Extract the [x, y] coordinate from the center of the cell holding the provided text.  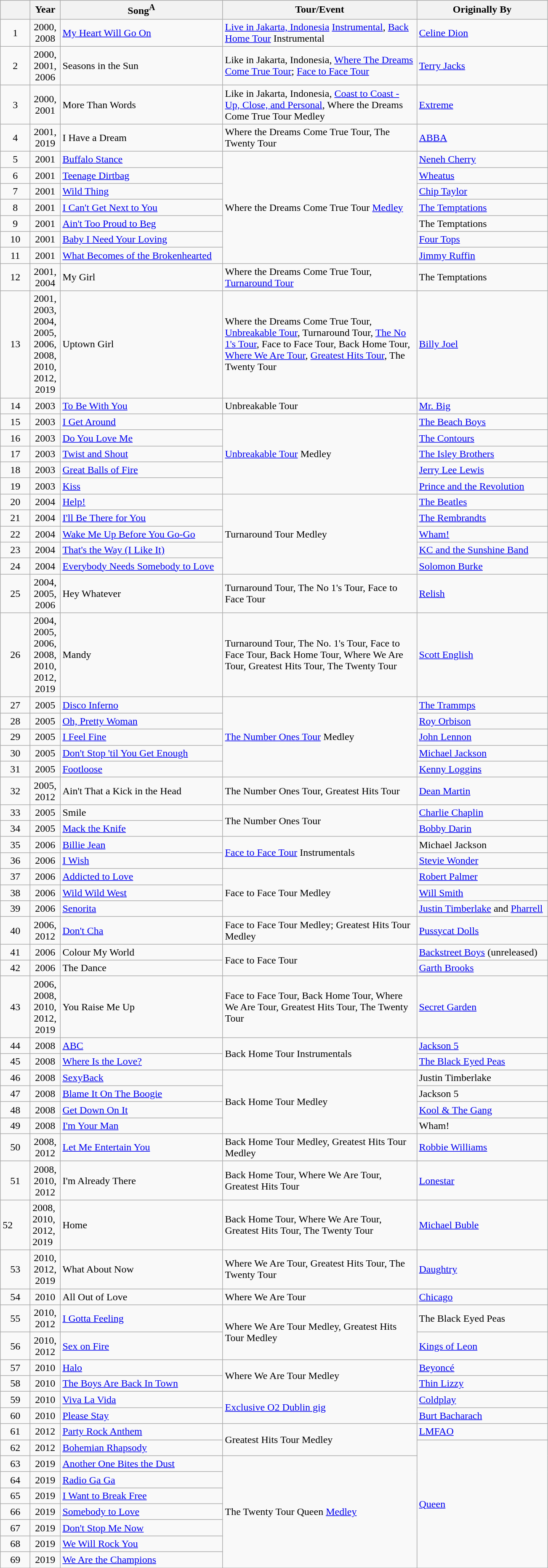
17 [15, 454]
Relish [482, 594]
1 [15, 33]
Beyoncé [482, 1368]
Turnaround Tour Medley [320, 534]
Like in Jakarta, Indonesia, Where The Dreams Come True Tour; Face to Face Tour [320, 66]
Where We Are Tour, Greatest Hits Tour, The Twenty Tour [320, 1270]
Jerry Lee Lewis [482, 470]
Kings of Leon [482, 1346]
Bobby Darin [482, 828]
The Number Ones Tour Medley [320, 737]
Face to Face Tour [320, 960]
The Boys Are Back In Town [141, 1384]
12 [15, 277]
32 [15, 791]
Greatest Hits Tour Medley [320, 1440]
Do You Love Me [141, 438]
Stevie Wonder [482, 860]
23 [15, 550]
Great Balls of Fire [141, 470]
Pussycat Dolls [482, 930]
4 [15, 137]
2006, 2012 [45, 930]
Back Home Tour Medley [320, 1102]
Radio Ga Ga [141, 1480]
Wake Me Up Before You Go-Go [141, 534]
Thin Lizzy [482, 1384]
39 [15, 909]
What About Now [141, 1270]
I'll Be There for You [141, 518]
Where We Are Tour Medley [320, 1376]
2000, 2001, 2006 [45, 66]
Kenny Loggins [482, 769]
Disco Inferno [141, 705]
49 [15, 1126]
Chicago [482, 1297]
I Feel Fine [141, 737]
38 [15, 893]
My Heart Will Go On [141, 33]
Mack the Knife [141, 828]
50 [15, 1147]
21 [15, 518]
2 [15, 66]
The Beach Boys [482, 422]
Another One Bites the Dust [141, 1464]
25 [15, 594]
Everybody Needs Somebody to Love [141, 566]
The Trammps [482, 705]
Kiss [141, 486]
All Out of Love [141, 1297]
Uptown Girl [141, 344]
2010, 2012, 2019 [45, 1270]
That's the Way (I Like It) [141, 550]
2004, 2005, 2006 [45, 594]
19 [15, 486]
Tour/Event [320, 10]
Originally By [482, 10]
The Number Ones Tour, Greatest Hits Tour [320, 791]
Billie Jean [141, 844]
Please Stay [141, 1416]
Senorita [141, 909]
69 [15, 1560]
The Isley Brothers [482, 454]
Face to Face Tour, Back Home Tour, Where We Are Tour, Greatest Hits Tour, The Twenty Tour [320, 1007]
Roy Orbison [482, 721]
ABBA [482, 137]
Will Smith [482, 893]
Exclusive O2 Dublin gig [320, 1408]
66 [15, 1512]
Where We Are Tour [320, 1297]
2005, 2012 [45, 791]
3 [15, 104]
Back Home Tour, Where We Are Tour, Greatest Hits Tour, The Twenty Tour [320, 1225]
Let Me Entertain You [141, 1147]
Viva La Vida [141, 1400]
22 [15, 534]
SexyBack [141, 1078]
Home [141, 1225]
Daughtry [482, 1270]
Halo [141, 1368]
47 [15, 1094]
Dean Martin [482, 791]
Unbreakable Tour Medley [320, 454]
Unbreakable Tour [320, 406]
The Dance [141, 968]
ABC [141, 1046]
Like in Jakarta, Indonesia, Coast to Coast - Up, Close, and Personal, Where the Dreams Come True Tour Medley [320, 104]
57 [15, 1368]
Ain't Too Proud to Beg [141, 224]
We Will Rock You [141, 1544]
48 [15, 1110]
Oh, Pretty Woman [141, 721]
I'm Already There [141, 1180]
SongA [141, 10]
Justin Timberlake and Pharrell [482, 909]
Extreme [482, 104]
Sex on Fire [141, 1346]
16 [15, 438]
2000, 2008 [45, 33]
9 [15, 224]
Billy Joel [482, 344]
2001, 2004 [45, 277]
Robert Palmer [482, 877]
Help! [141, 502]
The Twenty Tour Queen Medley [320, 1512]
44 [15, 1046]
63 [15, 1464]
Charlie Chaplin [482, 812]
KC and the Sunshine Band [482, 550]
Turnaround Tour, The No 1's Tour, Face to Face Tour [320, 594]
Don't Stop Me Now [141, 1528]
Teenage Dirtbag [141, 176]
8 [15, 208]
29 [15, 737]
The Contours [482, 438]
LMFAO [482, 1432]
2008, 2010, 2012, 2019 [45, 1225]
Garth Brooks [482, 968]
18 [15, 470]
Face to Face Tour Medley; Greatest Hits Tour Medley [320, 930]
I'm Your Man [141, 1126]
67 [15, 1528]
31 [15, 769]
Terry Jacks [482, 66]
Somebody to Love [141, 1512]
Where Is the Love? [141, 1062]
Party Rock Anthem [141, 1432]
37 [15, 877]
We Are the Champions [141, 1560]
The Number Ones Tour [320, 820]
15 [15, 422]
30 [15, 753]
60 [15, 1416]
Live in Jakarta, Indonesia Instrumental, Back Home Tour Instrumental [320, 33]
2004, 2005, 2006, 2008, 2010, 2012, 2019 [45, 655]
54 [15, 1297]
Justin Timberlake [482, 1078]
Kool & The Gang [482, 1110]
Jimmy Ruffin [482, 256]
Wild Wild West [141, 893]
Where the Dreams Come True Tour Medley [320, 208]
Secret Garden [482, 1007]
2000, 2001 [45, 104]
Neneh Cherry [482, 160]
2006, 2008, 2010, 2012, 2019 [45, 1007]
Don't Stop 'til You Get Enough [141, 753]
I Can't Get Next to You [141, 208]
2001, 2019 [45, 137]
I Want to Break Free [141, 1496]
33 [15, 812]
Where the Dreams Come True Tour, Turnaround Tour [320, 277]
65 [15, 1496]
To Be With You [141, 406]
Face to Face Tour Instrumentals [320, 852]
Smile [141, 812]
Turnaround Tour, The No. 1's Tour, Face to Face Tour, Back Home Tour, Where We Are Tour, Greatest Hits Tour, The Twenty Tour [320, 655]
24 [15, 566]
56 [15, 1346]
13 [15, 344]
The Beatles [482, 502]
11 [15, 256]
Mandy [141, 655]
My Girl [141, 277]
Buffalo Stance [141, 160]
2008, 2012 [45, 1147]
14 [15, 406]
45 [15, 1062]
Solomon Burke [482, 566]
The Rembrandts [482, 518]
28 [15, 721]
Backstreet Boys (unreleased) [482, 952]
6 [15, 176]
Year [45, 10]
35 [15, 844]
26 [15, 655]
Don't Cha [141, 930]
Where We Are Tour Medley, Greatest Hits Tour Medley [320, 1332]
You Raise Me Up [141, 1007]
43 [15, 1007]
Chip Taylor [482, 192]
I Wish [141, 860]
61 [15, 1432]
36 [15, 860]
I Have a Dream [141, 137]
John Lennon [482, 737]
42 [15, 968]
7 [15, 192]
Back Home Tour Instrumentals [320, 1054]
Back Home Tour Medley, Greatest Hits Tour Medley [320, 1147]
40 [15, 930]
51 [15, 1180]
2001, 2003, 2004, 2005, 2006, 2008, 2010, 2012, 2019 [45, 344]
62 [15, 1448]
46 [15, 1078]
Footloose [141, 769]
Queen [482, 1504]
Mr. Big [482, 406]
Hey Whatever [141, 594]
Addicted to Love [141, 877]
Back Home Tour, Where We Are Tour, Greatest Hits Tour [320, 1180]
Robbie Williams [482, 1147]
20 [15, 502]
Prince and the Revolution [482, 486]
58 [15, 1384]
Face to Face Tour Medley [320, 893]
Seasons in the Sun [141, 66]
34 [15, 828]
Baby I Need Your Loving [141, 240]
2008, 2010, 2012 [45, 1180]
Scott English [482, 655]
5 [15, 160]
Colour My World [141, 952]
Celine Dion [482, 33]
10 [15, 240]
Twist and Shout [141, 454]
27 [15, 705]
Coldplay [482, 1400]
59 [15, 1400]
64 [15, 1480]
Ain't That a Kick in the Head [141, 791]
55 [15, 1318]
Wild Thing [141, 192]
What Becomes of the Brokenhearted [141, 256]
Burt Bacharach [482, 1416]
Wheatus [482, 176]
I Gotta Feeling [141, 1318]
Four Tops [482, 240]
Where the Dreams Come True Tour, The Twenty Tour [320, 137]
Get Down On It [141, 1110]
41 [15, 952]
Blame It On The Boogie [141, 1094]
More Than Words [141, 104]
Lonestar [482, 1180]
Bohemian Rhapsody [141, 1448]
52 [15, 1225]
I Get Around [141, 422]
68 [15, 1544]
Michael Buble [482, 1225]
53 [15, 1270]
